Detect which cell encompasses the target text, then output its (X, Y) center coordinate. 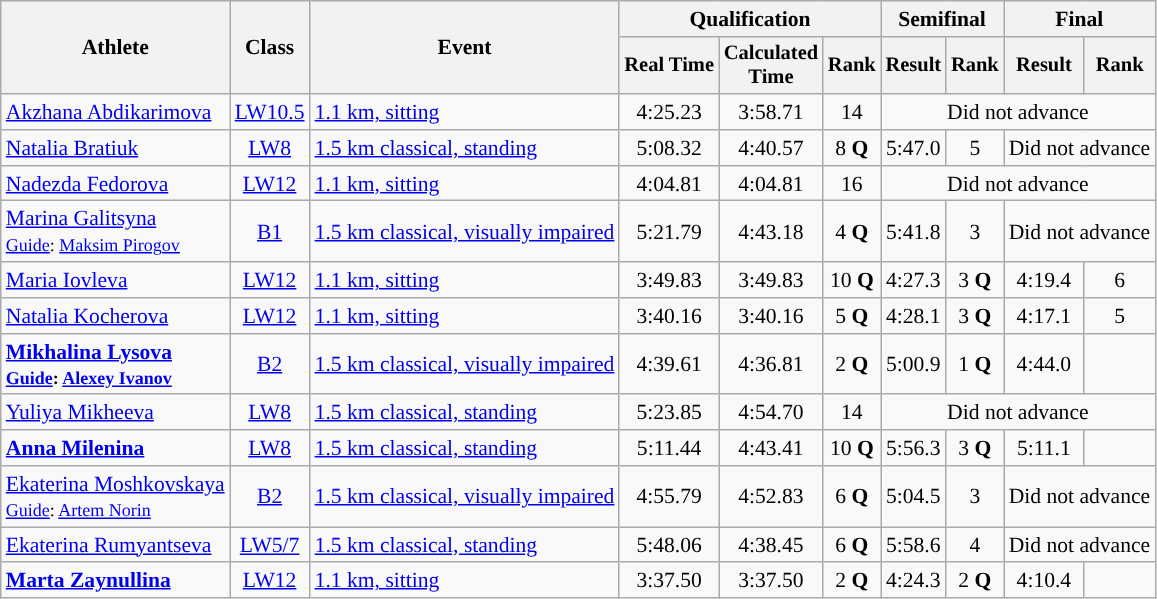
Event (465, 48)
4:55.79 (668, 496)
5:58.6 (914, 545)
Qualification (750, 19)
4:44.0 (1044, 364)
4 (975, 545)
4:10.4 (1044, 581)
B1 (270, 232)
4:52.83 (771, 496)
4:36.81 (771, 364)
5:47.0 (914, 148)
4:28.1 (914, 316)
CalculatedTime (771, 66)
4:43.18 (771, 232)
5 Q (852, 316)
4:38.45 (771, 545)
5:11.1 (1044, 448)
4:27.3 (914, 280)
Class (270, 48)
4:40.57 (771, 148)
5:23.85 (668, 413)
16 (852, 184)
4:43.41 (771, 448)
Yuliya Mikheeva (116, 413)
Akzhana Abdikarimova (116, 112)
LW5/7 (270, 545)
Ekaterina Rumyantseva (116, 545)
5:04.5 (914, 496)
6 (1120, 280)
4:39.61 (668, 364)
Mikhalina LysovaGuide: Alexey Ivanov (116, 364)
5:21.79 (668, 232)
5:08.32 (668, 148)
4:19.4 (1044, 280)
Natalia Bratiuk (116, 148)
4:17.1 (1044, 316)
Anna Milenina (116, 448)
5:48.06 (668, 545)
Semifinal (942, 19)
3:58.71 (771, 112)
Nadezda Fedorova (116, 184)
4 Q (852, 232)
1 Q (975, 364)
4:24.3 (914, 581)
Ekaterina MoshkovskayaGuide: Artem Norin (116, 496)
5:56.3 (914, 448)
Maria Iovleva (116, 280)
4:25.23 (668, 112)
8 Q (852, 148)
Athlete (116, 48)
Real Time (668, 66)
LW10.5 (270, 112)
Marta Zaynullina (116, 581)
5:00.9 (914, 364)
5:11.44 (668, 448)
Marina GalitsynaGuide: Maksim Pirogov (116, 232)
4:54.70 (771, 413)
Final (1080, 19)
5:41.8 (914, 232)
Natalia Kocherova (116, 316)
